Locate the cell with the specified text and output its (x, y) center coordinate. 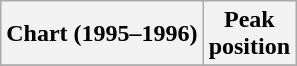
Peakposition (249, 34)
Chart (1995–1996) (102, 34)
